Determine the (X, Y) coordinate at the center of the cell enclosing the given text.  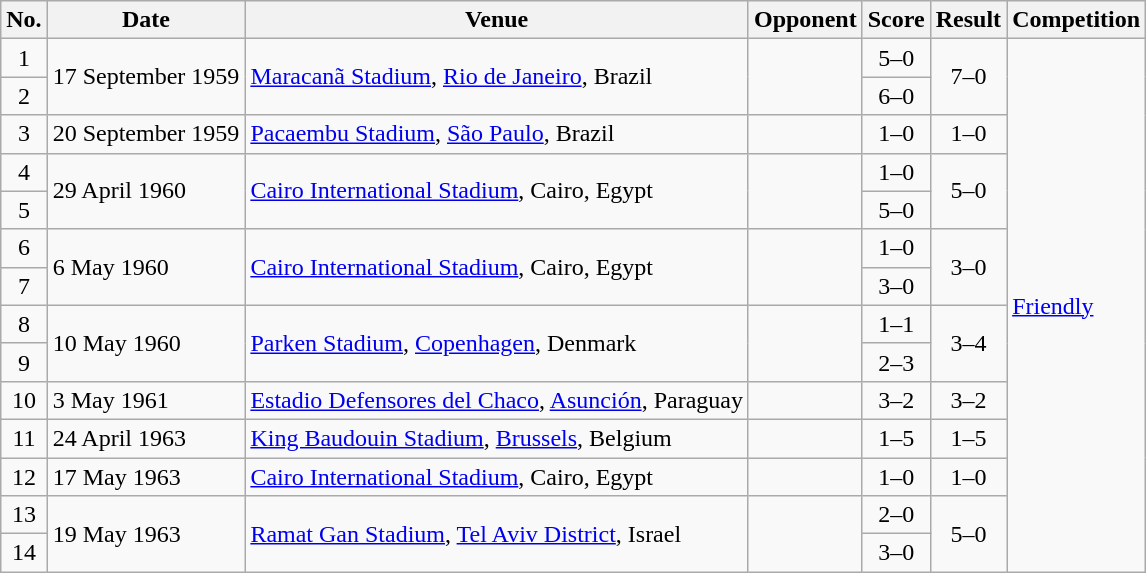
3 (24, 134)
Competition (1076, 20)
1–1 (896, 324)
7–0 (968, 77)
12 (24, 477)
Result (968, 20)
No. (24, 20)
3–4 (968, 343)
Score (896, 20)
11 (24, 438)
6–0 (896, 96)
4 (24, 172)
2 (24, 96)
2–0 (896, 515)
13 (24, 515)
1 (24, 58)
Maracanã Stadium, Rio de Janeiro, Brazil (497, 77)
8 (24, 324)
Pacaembu Stadium, São Paulo, Brazil (497, 134)
6 (24, 248)
17 September 1959 (146, 77)
9 (24, 362)
17 May 1963 (146, 477)
6 May 1960 (146, 267)
Date (146, 20)
20 September 1959 (146, 134)
14 (24, 553)
7 (24, 286)
5 (24, 210)
Estadio Defensores del Chaco, Asunción, Paraguay (497, 400)
Venue (497, 20)
Friendly (1076, 306)
19 May 1963 (146, 534)
24 April 1963 (146, 438)
3 May 1961 (146, 400)
King Baudouin Stadium, Brussels, Belgium (497, 438)
29 April 1960 (146, 191)
Opponent (805, 20)
Ramat Gan Stadium, Tel Aviv District, Israel (497, 534)
10 May 1960 (146, 343)
Parken Stadium, Copenhagen, Denmark (497, 343)
2–3 (896, 362)
10 (24, 400)
